Provide the (X, Y) coordinate of the cell's center where the given text is located.  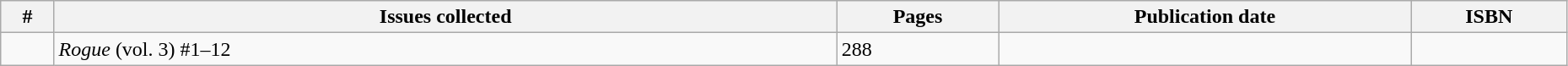
Publication date (1205, 17)
Issues collected (445, 17)
288 (918, 49)
ISBN (1489, 17)
Rogue (vol. 3) #1–12 (445, 49)
Pages (918, 17)
# (27, 17)
